Output the (x, y) coordinate of the center of the cell containing the given text.  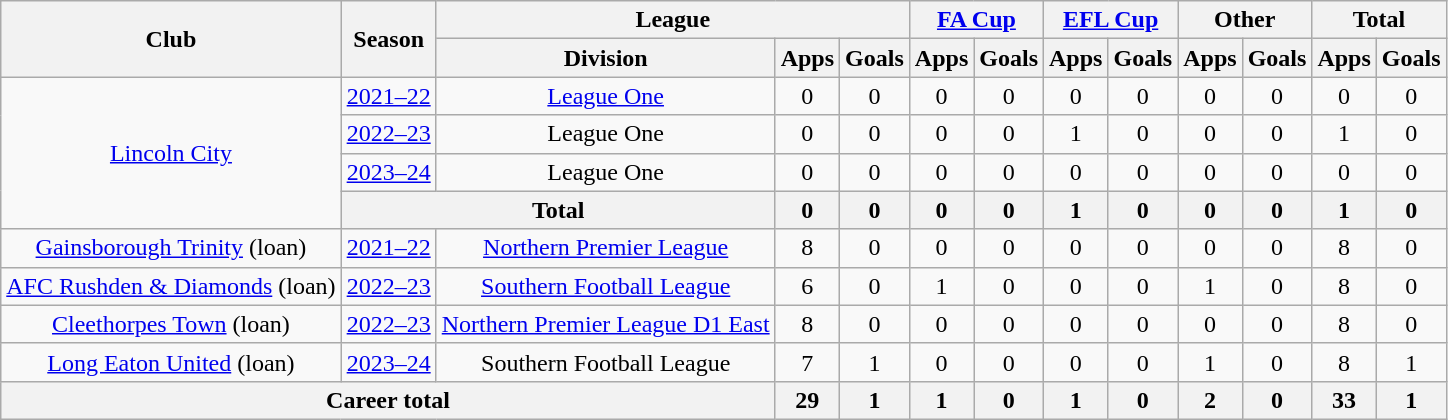
7 (807, 362)
FA Cup (976, 20)
EFL Cup (1111, 20)
Division (606, 58)
Gainsborough Trinity (loan) (171, 248)
Northern Premier League D1 East (606, 324)
33 (1344, 400)
Cleethorpes Town (loan) (171, 324)
Other (1245, 20)
Long Eaton United (loan) (171, 362)
29 (807, 400)
Season (388, 39)
2 (1210, 400)
Northern Premier League (606, 248)
6 (807, 286)
Lincoln City (171, 153)
League (672, 20)
Club (171, 39)
AFC Rushden & Diamonds (loan) (171, 286)
Career total (388, 400)
